Output the (X, Y) coordinate of the center of the cell containing the given text.  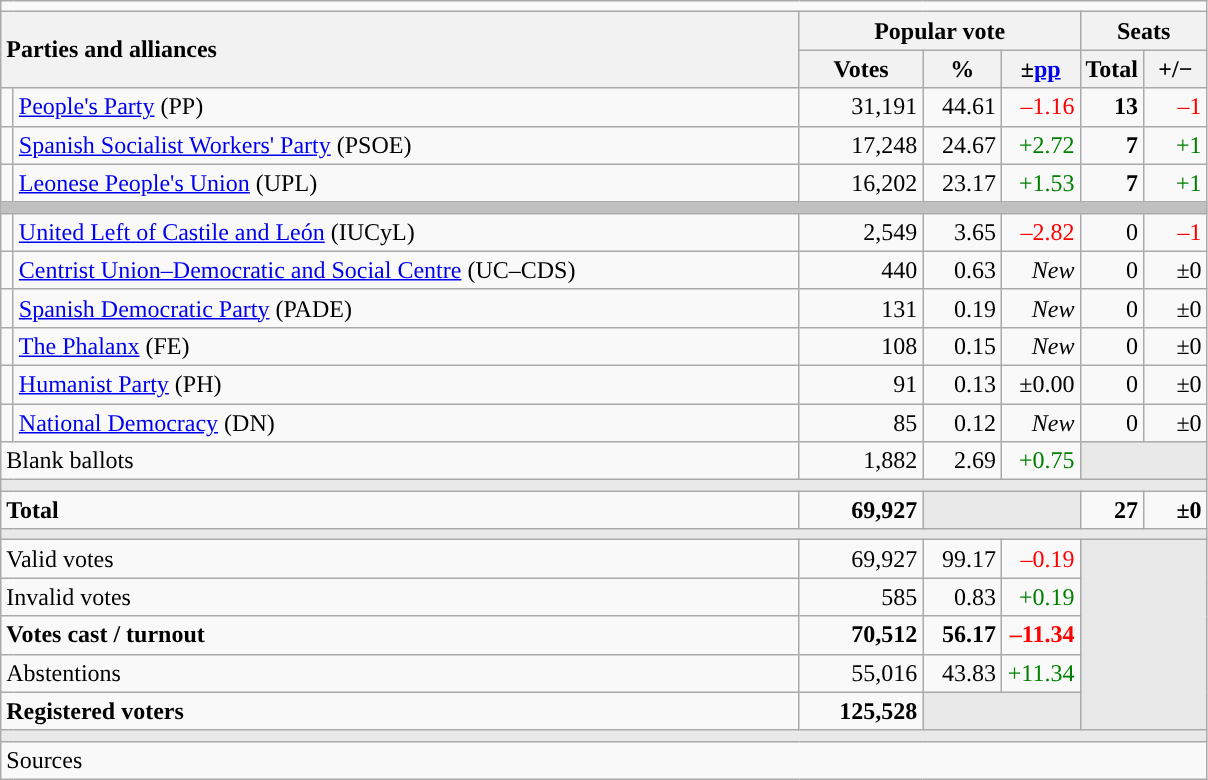
–2.82 (1040, 232)
0.63 (962, 270)
108 (861, 346)
The Phalanx (FE) (406, 346)
131 (861, 308)
0.83 (962, 597)
United Left of Castile and León (IUCyL) (406, 232)
–1.16 (1040, 107)
National Democracy (DN) (406, 423)
Abstentions (400, 673)
1,882 (861, 461)
Spanish Democratic Party (PADE) (406, 308)
+1.53 (1040, 183)
125,528 (861, 711)
Leonese People's Union (UPL) (406, 183)
2,549 (861, 232)
31,191 (861, 107)
13 (1112, 107)
24.67 (962, 145)
–0.19 (1040, 559)
Registered voters (400, 711)
17,248 (861, 145)
3.65 (962, 232)
0.13 (962, 384)
Spanish Socialist Workers' Party (PSOE) (406, 145)
0.15 (962, 346)
Parties and alliances (400, 50)
+0.19 (1040, 597)
+/− (1176, 69)
Votes (861, 69)
44.61 (962, 107)
–11.34 (1040, 635)
0.12 (962, 423)
23.17 (962, 183)
±pp (1040, 69)
85 (861, 423)
27 (1112, 510)
±0.00 (1040, 384)
Sources (604, 760)
Votes cast / turnout (400, 635)
Valid votes (400, 559)
Humanist Party (PH) (406, 384)
0.19 (962, 308)
585 (861, 597)
56.17 (962, 635)
99.17 (962, 559)
43.83 (962, 673)
+11.34 (1040, 673)
% (962, 69)
Invalid votes (400, 597)
440 (861, 270)
Blank ballots (400, 461)
People's Party (PP) (406, 107)
+2.72 (1040, 145)
91 (861, 384)
16,202 (861, 183)
55,016 (861, 673)
2.69 (962, 461)
Centrist Union–Democratic and Social Centre (UC–CDS) (406, 270)
Seats (1144, 31)
Popular vote (940, 31)
+0.75 (1040, 461)
70,512 (861, 635)
